Identify which cell holds the provided text, then report its [x, y] central coordinate. 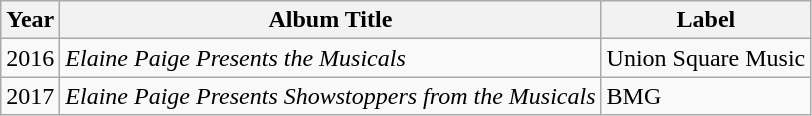
Label [706, 20]
Elaine Paige Presents the Musicals [330, 58]
Album Title [330, 20]
BMG [706, 96]
2016 [30, 58]
Year [30, 20]
Union Square Music [706, 58]
2017 [30, 96]
Elaine Paige Presents Showstoppers from the Musicals [330, 96]
